Return the (X, Y) coordinate for the center point of the cell that contains the specified text.  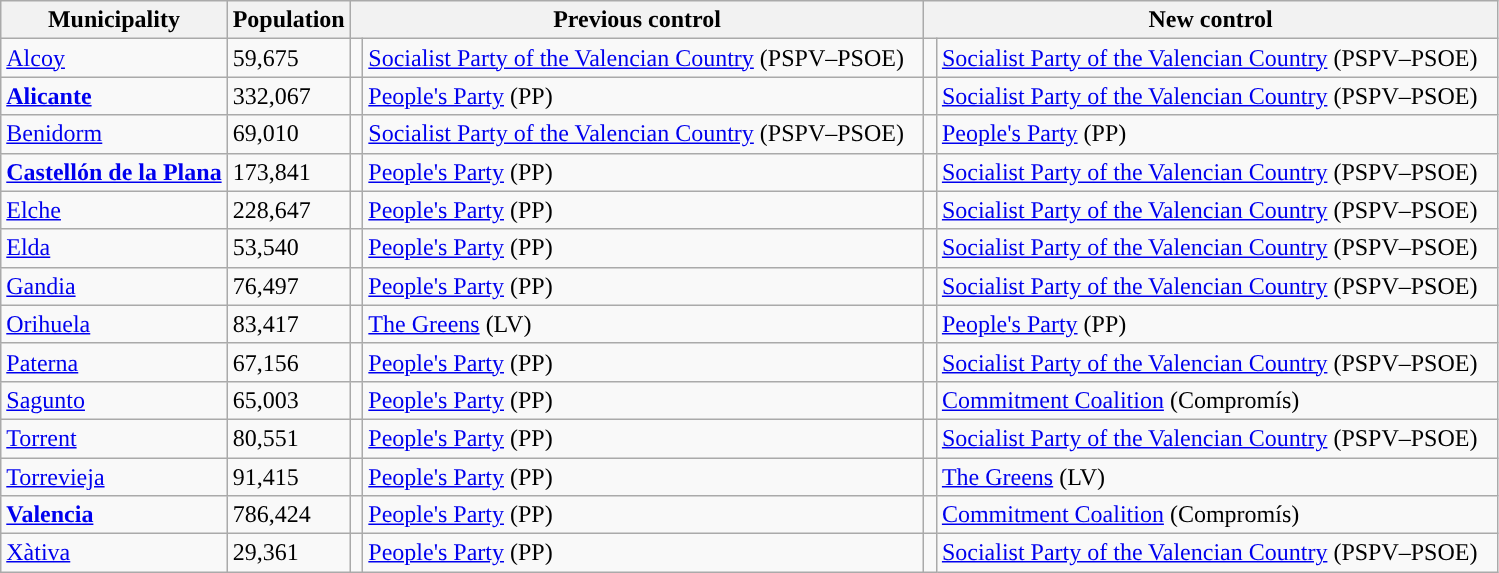
Paterna (114, 362)
91,415 (288, 477)
New control (1211, 20)
Torrevieja (114, 477)
29,361 (288, 553)
Gandia (114, 286)
53,540 (288, 248)
Orihuela (114, 324)
80,551 (288, 438)
Previous control (637, 20)
65,003 (288, 400)
Xàtiva (114, 553)
Population (288, 20)
228,647 (288, 210)
786,424 (288, 515)
Sagunto (114, 400)
Alcoy (114, 58)
76,497 (288, 286)
Valencia (114, 515)
59,675 (288, 58)
Benidorm (114, 134)
Municipality (114, 20)
Elche (114, 210)
Torrent (114, 438)
67,156 (288, 362)
Alicante (114, 96)
69,010 (288, 134)
173,841 (288, 172)
Elda (114, 248)
332,067 (288, 96)
83,417 (288, 324)
Castellón de la Plana (114, 172)
